Identify which cell holds the provided text, then report its [x, y] central coordinate. 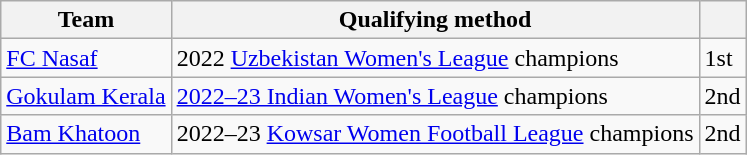
Bam Khatoon [86, 134]
FC Nasaf [86, 58]
1st [722, 58]
2022–23 Indian Women's League champions [435, 96]
Team [86, 20]
Qualifying method [435, 20]
2022–23 Kowsar Women Football League champions [435, 134]
Gokulam Kerala [86, 96]
2022 Uzbekistan Women's League champions [435, 58]
